Scan for the cell matching the given text and deliver its (x, y) coordinate at center. 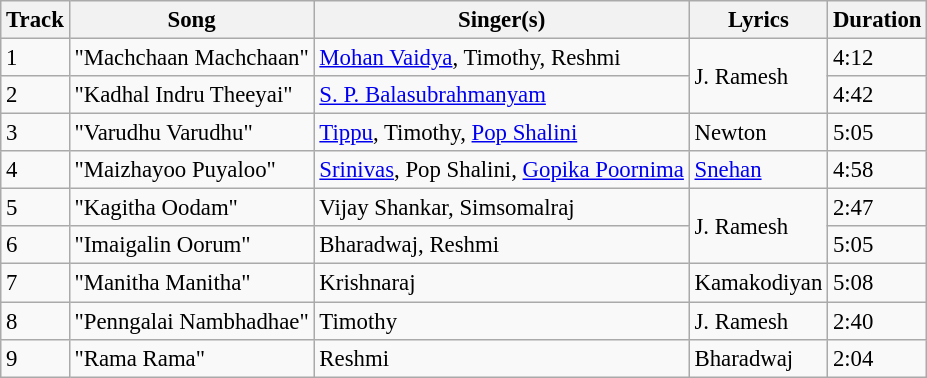
"Kagitha Oodam" (192, 208)
1 (35, 58)
2:40 (878, 321)
Track (35, 20)
4:12 (878, 58)
9 (35, 358)
Vijay Shankar, Simsomalraj (502, 208)
Lyrics (758, 20)
4:58 (878, 170)
Song (192, 20)
Mohan Vaidya, Timothy, Reshmi (502, 58)
"Imaigalin Oorum" (192, 245)
6 (35, 245)
"Penngalai Nambhadhae" (192, 321)
Bharadwaj, Reshmi (502, 245)
Kamakodiyan (758, 283)
"Machchaan Machchaan" (192, 58)
"Manitha Manitha" (192, 283)
Krishnaraj (502, 283)
"Varudhu Varudhu" (192, 133)
Newton (758, 133)
2 (35, 95)
"Rama Rama" (192, 358)
Srinivas, Pop Shalini, Gopika Poornima (502, 170)
Duration (878, 20)
S. P. Balasubrahmanyam (502, 95)
Singer(s) (502, 20)
4:42 (878, 95)
3 (35, 133)
Tippu, Timothy, Pop Shalini (502, 133)
5 (35, 208)
2:47 (878, 208)
8 (35, 321)
5:08 (878, 283)
Reshmi (502, 358)
4 (35, 170)
7 (35, 283)
Timothy (502, 321)
"Maizhayoo Puyaloo" (192, 170)
"Kadhal Indru Theeyai" (192, 95)
Bharadwaj (758, 358)
2:04 (878, 358)
Snehan (758, 170)
